Return (x, y) of the center of cell containing provided text 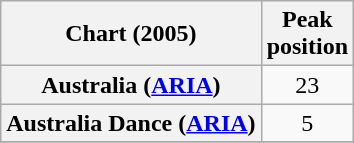
Chart (2005) (131, 34)
Peakposition (307, 34)
Australia (ARIA) (131, 85)
23 (307, 85)
Australia Dance (ARIA) (131, 123)
5 (307, 123)
